Search for the cell housing the specified text and yield its [x, y] center coordinate. 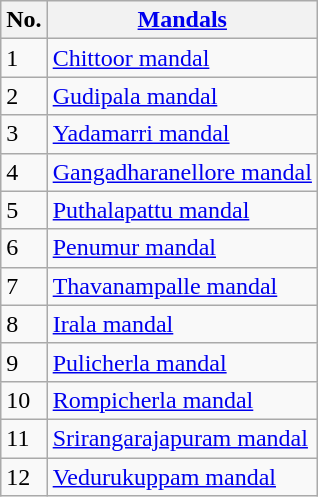
Gudipala mandal [182, 96]
6 [24, 248]
1 [24, 58]
Srirangarajapuram mandal [182, 438]
10 [24, 400]
2 [24, 96]
Mandals [182, 20]
Pulicherla mandal [182, 362]
Thavanampalle mandal [182, 286]
8 [24, 324]
4 [24, 172]
Yadamarri mandal [182, 134]
Gangadharanellore mandal [182, 172]
5 [24, 210]
Puthalapattu mandal [182, 210]
7 [24, 286]
Vedurukuppam mandal [182, 477]
Penumur mandal [182, 248]
12 [24, 477]
Rompicherla mandal [182, 400]
Irala mandal [182, 324]
No. [24, 20]
9 [24, 362]
11 [24, 438]
Chittoor mandal [182, 58]
3 [24, 134]
